For the text-containing cell, return its midpoint in (x, y) coordinate format. 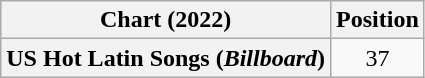
Chart (2022) (166, 20)
US Hot Latin Songs (Billboard) (166, 58)
37 (378, 58)
Position (378, 20)
